Extract the (X, Y) coordinate from the center of the cell holding the provided text.  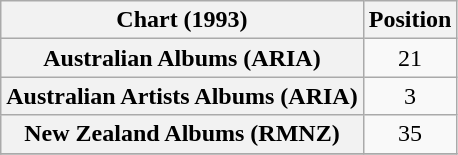
21 (410, 58)
3 (410, 96)
Chart (1993) (182, 20)
35 (410, 134)
New Zealand Albums (RMNZ) (182, 134)
Australian Albums (ARIA) (182, 58)
Australian Artists Albums (ARIA) (182, 96)
Position (410, 20)
